Extract the [X, Y] coordinate from the center of the cell holding the provided text.  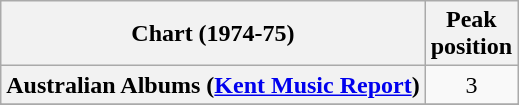
Australian Albums (Kent Music Report) [213, 85]
3 [471, 85]
Chart (1974-75) [213, 34]
Peakposition [471, 34]
